Determine the (x, y) coordinate at the center of the cell enclosing the given text.  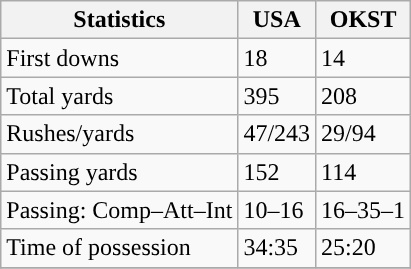
USA (277, 20)
Time of possession (120, 248)
Total yards (120, 96)
29/94 (364, 134)
Statistics (120, 20)
10–16 (277, 210)
Passing: Comp–Att–Int (120, 210)
114 (364, 172)
Rushes/yards (120, 134)
14 (364, 58)
25:20 (364, 248)
16–35–1 (364, 210)
395 (277, 96)
34:35 (277, 248)
OKST (364, 20)
18 (277, 58)
First downs (120, 58)
47/243 (277, 134)
Passing yards (120, 172)
152 (277, 172)
208 (364, 96)
